Return the [x, y] coordinate for the center point of the cell that contains the specified text.  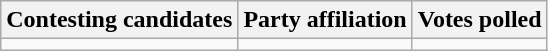
Contesting candidates [120, 20]
Votes polled [480, 20]
Party affiliation [325, 20]
